Capture the cell that displays the provided text and extract its [X, Y] central coordinate. 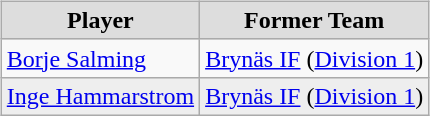
Former Team [314, 20]
Inge Hammarstrom [100, 96]
Borje Salming [100, 58]
Player [100, 20]
